For the text-containing cell, return its midpoint in [X, Y] coordinate format. 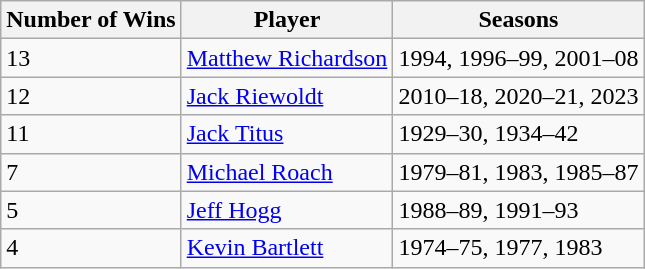
1974–75, 1977, 1983 [518, 248]
1994, 1996–99, 2001–08 [518, 58]
Jack Riewoldt [287, 96]
Michael Roach [287, 172]
7 [91, 172]
12 [91, 96]
Kevin Bartlett [287, 248]
1988–89, 1991–93 [518, 210]
Number of Wins [91, 20]
1929–30, 1934–42 [518, 134]
2010–18, 2020–21, 2023 [518, 96]
11 [91, 134]
Player [287, 20]
Jack Titus [287, 134]
4 [91, 248]
Matthew Richardson [287, 58]
Jeff Hogg [287, 210]
5 [91, 210]
1979–81, 1983, 1985–87 [518, 172]
Seasons [518, 20]
13 [91, 58]
